Scan for the cell matching the given text and deliver its (x, y) coordinate at center. 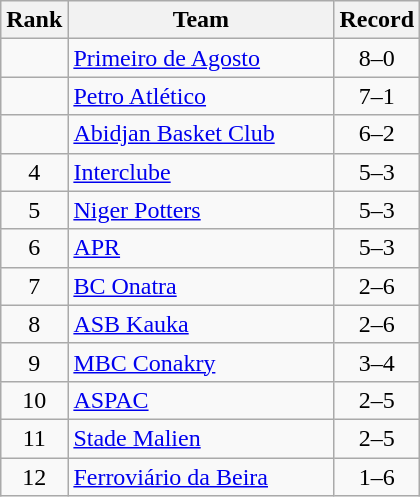
8–0 (377, 58)
5 (34, 210)
12 (34, 477)
Ferroviário da Beira (201, 477)
Interclube (201, 172)
11 (34, 438)
BC Onatra (201, 286)
Record (377, 20)
MBC Conakry (201, 362)
ASPAC (201, 400)
6–2 (377, 134)
6 (34, 248)
ASB Kauka (201, 324)
APR (201, 248)
10 (34, 400)
Niger Potters (201, 210)
Team (201, 20)
Abidjan Basket Club (201, 134)
8 (34, 324)
4 (34, 172)
7 (34, 286)
Primeiro de Agosto (201, 58)
Rank (34, 20)
Petro Atlético (201, 96)
Stade Malien (201, 438)
3–4 (377, 362)
1–6 (377, 477)
9 (34, 362)
7–1 (377, 96)
